Scan for the cell matching the given text and deliver its [x, y] coordinate at center. 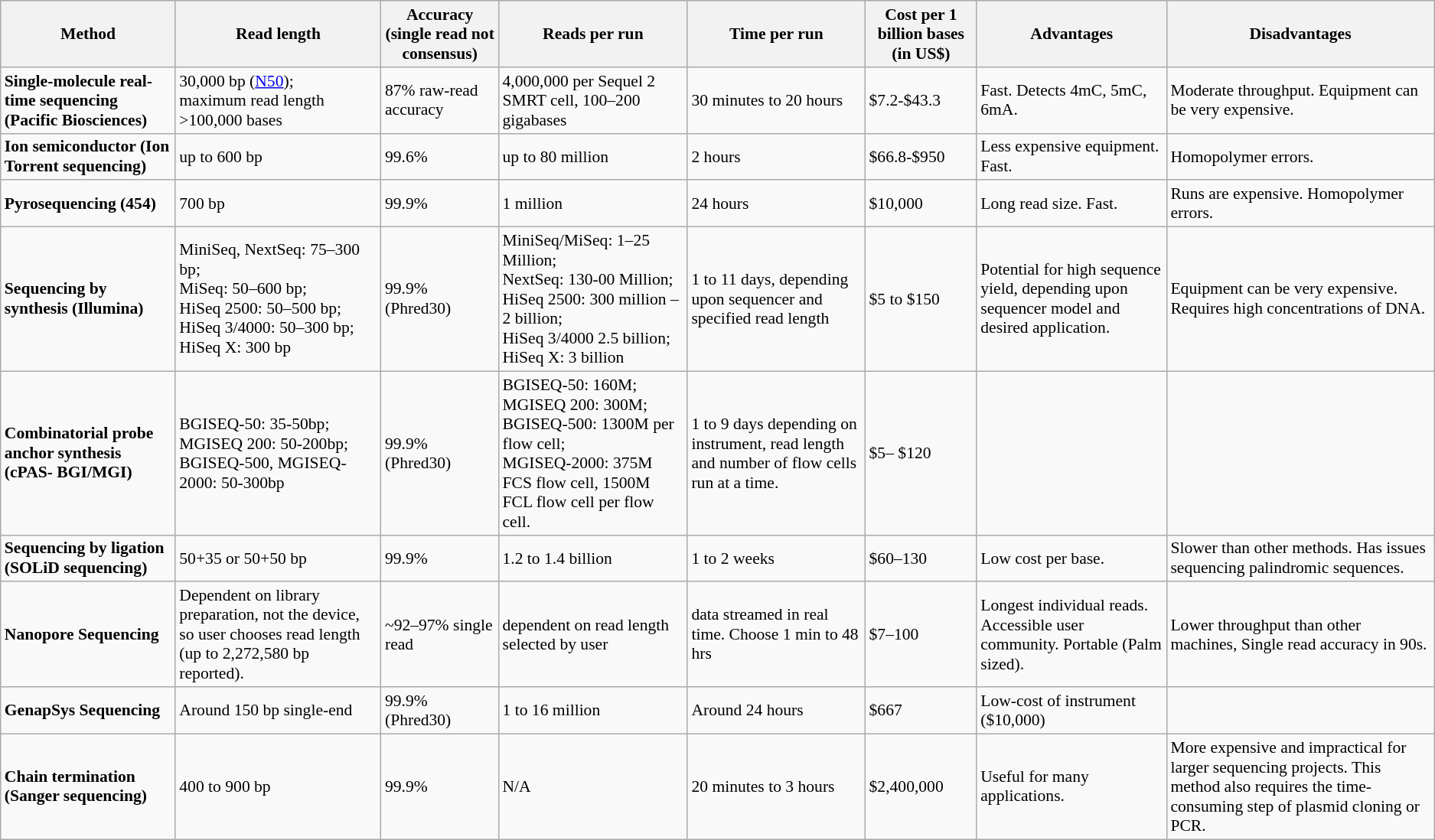
Cost per 1 billion bases (in US$) [921, 34]
MiniSeq/MiSeq: 1–25 Million;NextSeq: 130-00 Million;HiSeq 2500: 300 million – 2 billion;HiSeq 3/4000 2.5 billion;HiSeq X: 3 billion [592, 300]
More expensive and impractical for larger sequencing projects. This method also requires the time-consuming step of plasmid cloning or PCR. [1300, 786]
Lower throughput than other machines, Single read accuracy in 90s. [1300, 635]
4,000,000 per Sequel 2 SMRT cell, 100–200 gigabases [592, 101]
Disadvantages [1300, 34]
Method [89, 34]
N/A [592, 786]
Reads per run [592, 34]
Single-molecule real-time sequencing (Pacific Biosciences) [89, 101]
Homopolymer errors. [1300, 156]
BGISEQ-50: 35-50bp;MGISEQ 200: 50-200bp;BGISEQ-500, MGISEQ-2000: 50-300bp [279, 453]
Dependent on library preparation, not the device, so user chooses read length (up to 2,272,580 bp reported). [279, 635]
Time per run [776, 34]
~92–97% single read [440, 635]
Runs are expensive. Homopolymer errors. [1300, 203]
Slower than other methods. Has issues sequencing palindromic sequences. [1300, 558]
Around 150 bp single-end [279, 710]
Useful for many applications. [1071, 786]
Moderate throughput. Equipment can be very expensive. [1300, 101]
1 to 2 weeks [776, 558]
$5 to $150 [921, 300]
$60–130 [921, 558]
Advantages [1071, 34]
1 to 16 million [592, 710]
1.2 to 1.4 billion [592, 558]
1 million [592, 203]
Pyrosequencing (454) [89, 203]
MiniSeq, NextSeq: 75–300 bp;MiSeq: 50–600 bp;HiSeq 2500: 50–500 bp;HiSeq 3/4000: 50–300 bp;HiSeq X: 300 bp [279, 300]
24 hours [776, 203]
1 to 11 days, depending upon sequencer and specified read length [776, 300]
Around 24 hours [776, 710]
2 hours [776, 156]
$10,000 [921, 203]
data streamed in real time. Choose 1 min to 48 hrs [776, 635]
400 to 900 bp [279, 786]
20 minutes to 3 hours [776, 786]
700 bp [279, 203]
GenapSys Sequencing [89, 710]
Read length [279, 34]
$2,400,000 [921, 786]
$7.2-$43.3 [921, 101]
Equipment can be very expensive. Requires high concentrations of DNA. [1300, 300]
$66.8-$950 [921, 156]
$667 [921, 710]
87% raw-read accuracy [440, 101]
Sequencing by synthesis (Illumina) [89, 300]
$7–100 [921, 635]
Long read size. Fast. [1071, 203]
1 to 9 days depending on instrument, read length and number of flow cells run at a time. [776, 453]
Sequencing by ligation (SOLiD sequencing) [89, 558]
30,000 bp (N50);maximum read length >100,000 bases [279, 101]
Ion semiconductor (Ion Torrent sequencing) [89, 156]
Fast. Detects 4mC, 5mC, 6mA. [1071, 101]
50+35 or 50+50 bp [279, 558]
Combinatorial probe anchor synthesis (cPAS- BGI/MGI) [89, 453]
99.6% [440, 156]
$5– $120 [921, 453]
Less expensive equipment. Fast. [1071, 156]
BGISEQ-50: 160M;MGISEQ 200: 300M;BGISEQ-500: 1300M per flow cell;MGISEQ-2000: 375M FCS flow cell, 1500M FCL flow cell per flow cell. [592, 453]
Accuracy (single read not consensus) [440, 34]
Longest individual reads. Accessible user community. Portable (Palm sized). [1071, 635]
Low-cost of instrument ($10,000) [1071, 710]
dependent on read length selected by user [592, 635]
up to 600 bp [279, 156]
Potential for high sequence yield, depending upon sequencer model and desired application. [1071, 300]
Nanopore Sequencing [89, 635]
up to 80 million [592, 156]
Chain termination (Sanger sequencing) [89, 786]
Low cost per base. [1071, 558]
30 minutes to 20 hours [776, 101]
